Output the (x, y) coordinate of the center of the cell containing the given text.  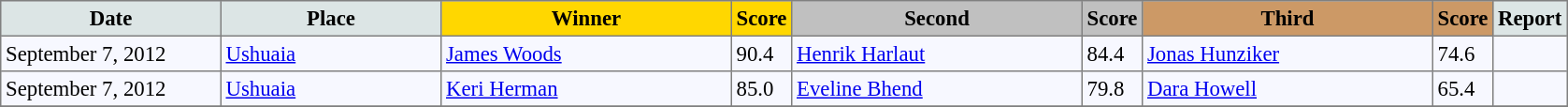
74.6 (1462, 53)
James Woods (586, 53)
Report (1530, 19)
Dara Howell (1287, 89)
Winner (586, 19)
90.4 (761, 53)
Jonas Hunziker (1287, 53)
Keri Herman (586, 89)
84.4 (1112, 53)
Date (111, 19)
Eveline Bhend (937, 89)
85.0 (761, 89)
Third (1287, 19)
Place (331, 19)
Henrik Harlaut (937, 53)
Second (937, 19)
65.4 (1462, 89)
79.8 (1112, 89)
